Provide the [X, Y] coordinate of the cell's center where the given text is located.  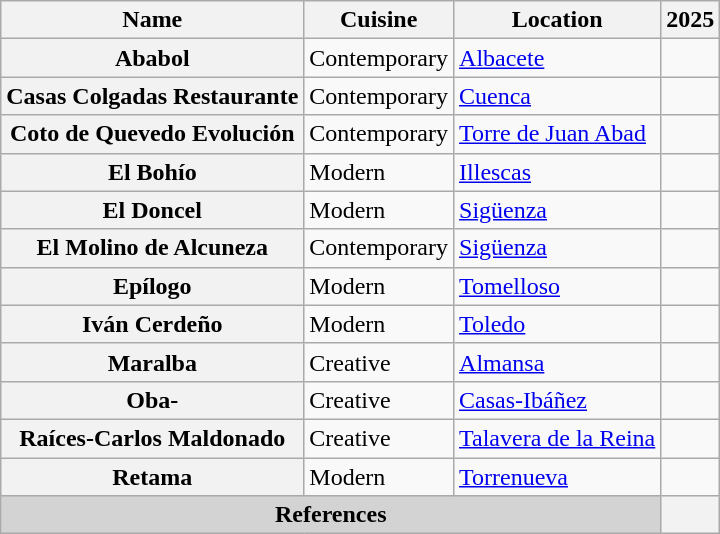
Iván Cerdeño [152, 324]
Almansa [558, 362]
Talavera de la Reina [558, 438]
2025 [690, 20]
References [331, 515]
Illescas [558, 172]
Albacete [558, 58]
El Doncel [152, 210]
El Molino de Alcuneza [152, 248]
El Bohío [152, 172]
Toledo [558, 324]
Coto de Quevedo Evolución [152, 134]
Cuenca [558, 96]
Name [152, 20]
Epílogo [152, 286]
Ababol [152, 58]
Raíces-Carlos Maldonado [152, 438]
Torre de Juan Abad [558, 134]
Location [558, 20]
Casas Colgadas Restaurante [152, 96]
Torrenueva [558, 477]
Cuisine [379, 20]
Tomelloso [558, 286]
Retama [152, 477]
Maralba [152, 362]
Casas-Ibáñez [558, 400]
Oba- [152, 400]
